Scan for the cell matching the given text and deliver its (x, y) coordinate at center. 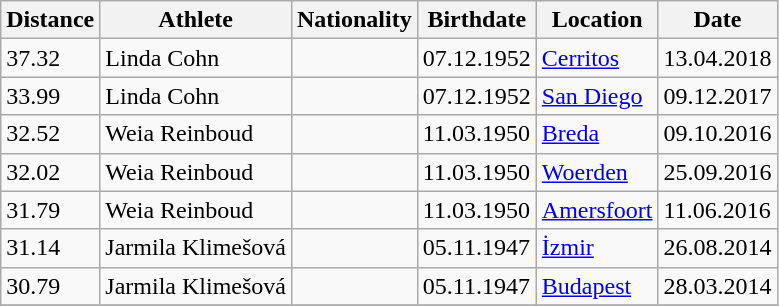
25.09.2016 (718, 172)
Birthdate (476, 20)
Nationality (354, 20)
09.10.2016 (718, 134)
32.02 (50, 172)
28.03.2014 (718, 286)
İzmir (597, 248)
Budapest (597, 286)
30.79 (50, 286)
Date (718, 20)
Amersfoort (597, 210)
Location (597, 20)
Woerden (597, 172)
37.32 (50, 58)
11.06.2016 (718, 210)
Breda (597, 134)
Athlete (196, 20)
13.04.2018 (718, 58)
Distance (50, 20)
26.08.2014 (718, 248)
33.99 (50, 96)
09.12.2017 (718, 96)
San Diego (597, 96)
32.52 (50, 134)
31.14 (50, 248)
31.79 (50, 210)
Cerritos (597, 58)
